Capture the cell that displays the provided text and extract its [X, Y] central coordinate. 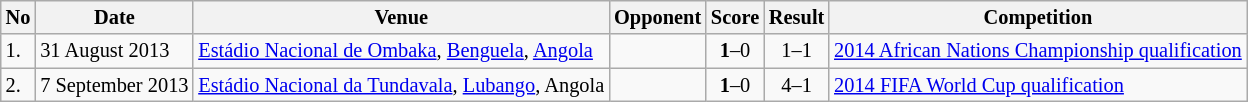
2. [18, 85]
Opponent [658, 17]
Competition [1038, 17]
Venue [401, 17]
Estádio Nacional de Ombaka, Benguela, Angola [401, 51]
Date [114, 17]
Result [796, 17]
1. [18, 51]
4–1 [796, 85]
2014 FIFA World Cup qualification [1038, 85]
31 August 2013 [114, 51]
Score [735, 17]
1–1 [796, 51]
Estádio Nacional da Tundavala, Lubango, Angola [401, 85]
2014 African Nations Championship qualification [1038, 51]
No [18, 17]
7 September 2013 [114, 85]
